Provide the (x, y) coordinate of the cell's center where the given text is located.  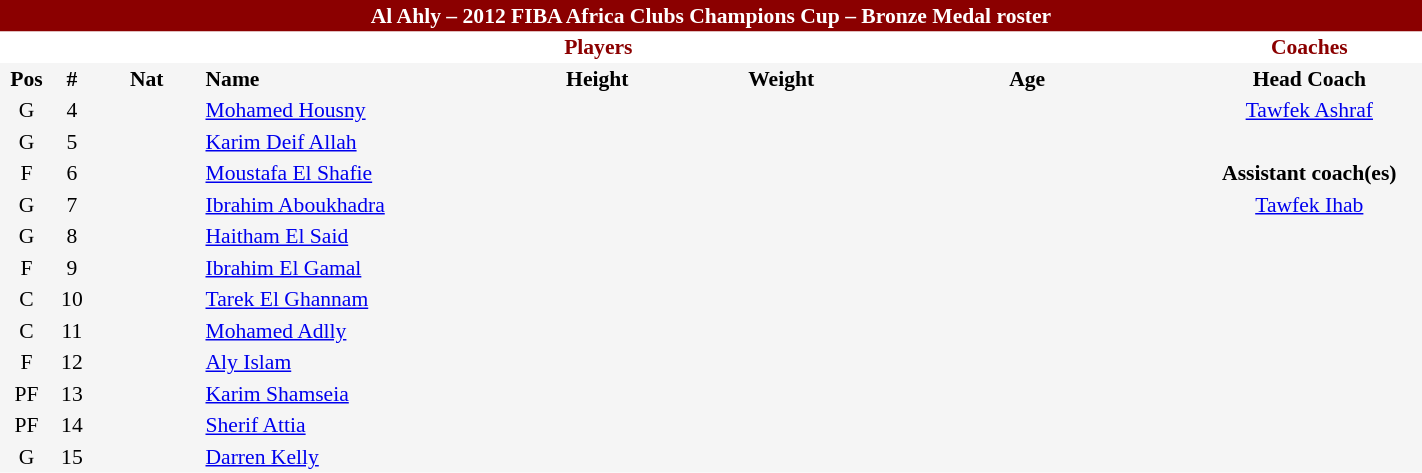
Sherif Attia (346, 426)
Nat (147, 79)
6 (72, 174)
Players (598, 48)
15 (72, 457)
14 (72, 426)
12 (72, 362)
Mohamed Housny (346, 110)
Tarek El Ghannam (346, 300)
Ibrahim El Gamal (346, 268)
Coaches (1310, 48)
10 (72, 300)
Moustafa El Shafie (346, 174)
Aly Islam (346, 362)
Weight (782, 79)
# (72, 79)
Darren Kelly (346, 457)
Ibrahim Aboukhadra (346, 205)
9 (72, 268)
Height (598, 79)
Name (346, 79)
Mohamed Adlly (346, 331)
11 (72, 331)
Al Ahly – 2012 FIBA Africa Clubs Champions Cup – Bronze Medal roster (711, 16)
Assistant coach(es) (1310, 174)
Tawfek Ihab (1310, 205)
Age (1028, 79)
Pos (26, 79)
13 (72, 394)
4 (72, 110)
Haitham El Said (346, 236)
7 (72, 205)
5 (72, 142)
Karim Deif Allah (346, 142)
Karim Shamseia (346, 394)
8 (72, 236)
Tawfek Ashraf (1310, 110)
Head Coach (1310, 79)
